Extract the (X, Y) coordinate from the center of the cell holding the provided text.  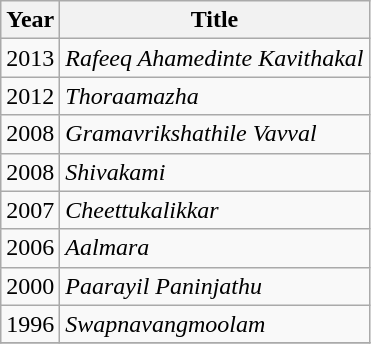
Swapnavangmoolam (214, 324)
Gramavrikshathile Vavval (214, 134)
2013 (30, 58)
Paarayil Paninjathu (214, 286)
2006 (30, 248)
Rafeeq Ahamedinte Kavithakal (214, 58)
2000 (30, 286)
Shivakami (214, 172)
2012 (30, 96)
Cheettukalikkar (214, 210)
Thoraamazha (214, 96)
Year (30, 20)
2007 (30, 210)
Title (214, 20)
Aalmara (214, 248)
1996 (30, 324)
